Detect which cell encompasses the target text, then output its (x, y) center coordinate. 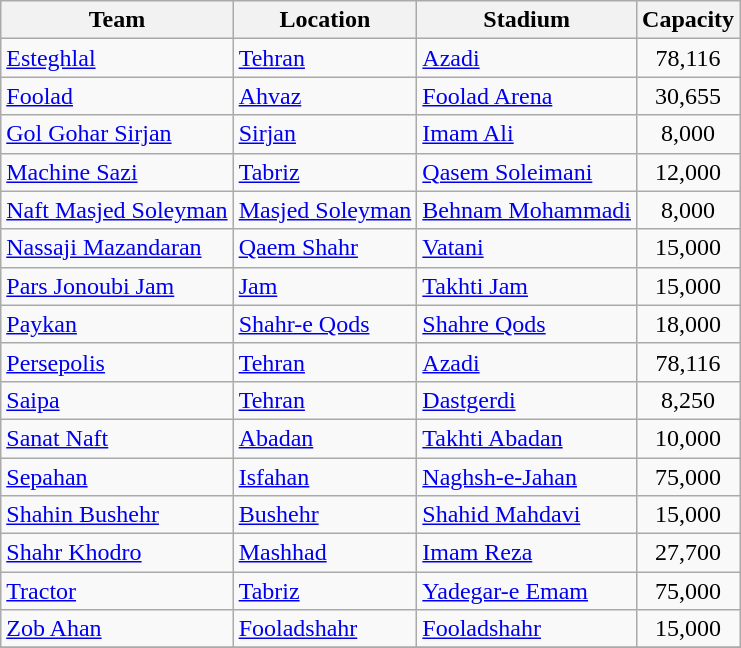
12,000 (688, 172)
Stadium (527, 20)
Sirjan (325, 134)
Gol Gohar Sirjan (117, 134)
Pars Jonoubi Jam (117, 286)
Paykan (117, 324)
Zob Ahan (117, 629)
Machine Sazi (117, 172)
Nassaji Mazandaran (117, 248)
Foolad Arena (527, 96)
Saipa (117, 400)
Naft Masjed Soleyman (117, 210)
Ahvaz (325, 96)
Shahid Mahdavi (527, 515)
18,000 (688, 324)
Sepahan (117, 477)
Imam Ali (527, 134)
10,000 (688, 438)
Abadan (325, 438)
Sanat Naft (117, 438)
Esteghlal (117, 58)
Behnam Mohammadi (527, 210)
Foolad (117, 96)
Dastgerdi (527, 400)
Vatani (527, 248)
Tractor (117, 591)
Shahr-e Qods (325, 324)
Team (117, 20)
Shahre Qods (527, 324)
Imam Reza (527, 553)
30,655 (688, 96)
8,250 (688, 400)
Qaem Shahr (325, 248)
Takhti Jam (527, 286)
Mashhad (325, 553)
Capacity (688, 20)
Bushehr (325, 515)
Shahin Bushehr (117, 515)
27,700 (688, 553)
Location (325, 20)
Qasem Soleimani (527, 172)
Masjed Soleyman (325, 210)
Persepolis (117, 362)
Jam (325, 286)
Naghsh-e-Jahan (527, 477)
Takhti Abadan (527, 438)
Isfahan (325, 477)
Shahr Khodro (117, 553)
Yadegar-e Emam (527, 591)
